Return the [X, Y] coordinate for the center point of the cell that contains the specified text.  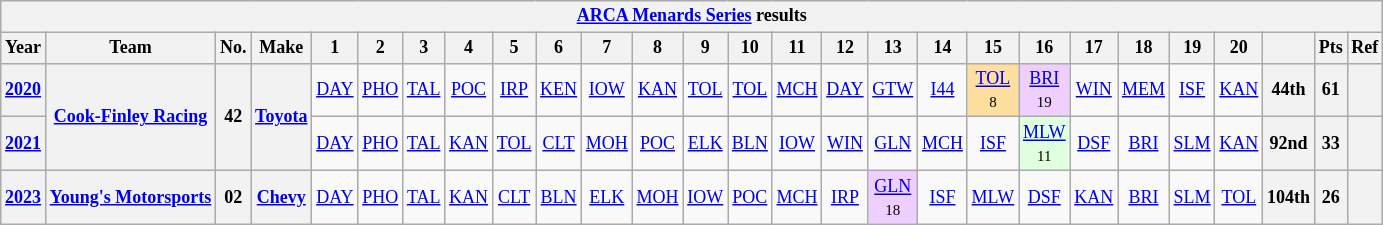
16 [1044, 48]
18 [1144, 48]
15 [992, 48]
Chevy [282, 197]
GLN [893, 144]
Cook-Finley Racing [130, 116]
3 [424, 48]
11 [797, 48]
19 [1192, 48]
2021 [24, 144]
17 [1094, 48]
Pts [1330, 48]
20 [1239, 48]
26 [1330, 197]
Ref [1365, 48]
TOL8 [992, 90]
MLW11 [1044, 144]
8 [658, 48]
9 [706, 48]
2 [380, 48]
44th [1289, 90]
1 [335, 48]
MEM [1144, 90]
12 [845, 48]
61 [1330, 90]
02 [234, 197]
104th [1289, 197]
5 [514, 48]
Toyota [282, 116]
10 [750, 48]
4 [469, 48]
7 [606, 48]
13 [893, 48]
6 [559, 48]
Young's Motorsports [130, 197]
92nd [1289, 144]
14 [943, 48]
33 [1330, 144]
Make [282, 48]
No. [234, 48]
KEN [559, 90]
Team [130, 48]
2020 [24, 90]
42 [234, 116]
I44 [943, 90]
ARCA Menards Series results [692, 16]
GLN18 [893, 197]
BRI19 [1044, 90]
2023 [24, 197]
GTW [893, 90]
MLW [992, 197]
Year [24, 48]
